Find where the given text appears and provide that cell's center as [x, y] coordinate. 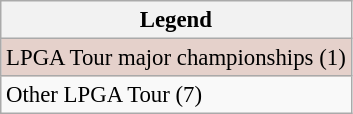
Other LPGA Tour (7) [176, 95]
Legend [176, 20]
LPGA Tour major championships (1) [176, 58]
